Identify which cell holds the provided text, then report its [x, y] central coordinate. 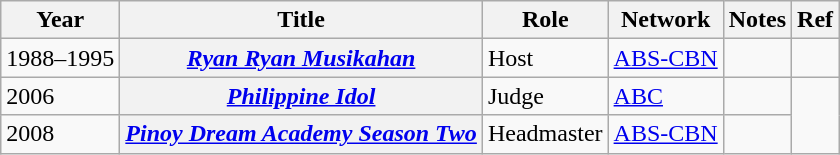
Year [60, 20]
ABC [666, 96]
Philippine Idol [302, 96]
Ryan Ryan Musikahan [302, 58]
Title [302, 20]
Judge [545, 96]
Network [666, 20]
Ref [816, 20]
2006 [60, 96]
1988–1995 [60, 58]
Role [545, 20]
Host [545, 58]
Pinoy Dream Academy Season Two [302, 134]
Headmaster [545, 134]
2008 [60, 134]
Notes [757, 20]
